Return [X, Y] of the center of cell containing provided text 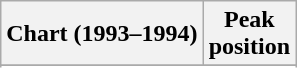
Chart (1993–1994) [102, 34]
Peakposition [249, 34]
